Search for the cell housing the specified text and yield its [X, Y] center coordinate. 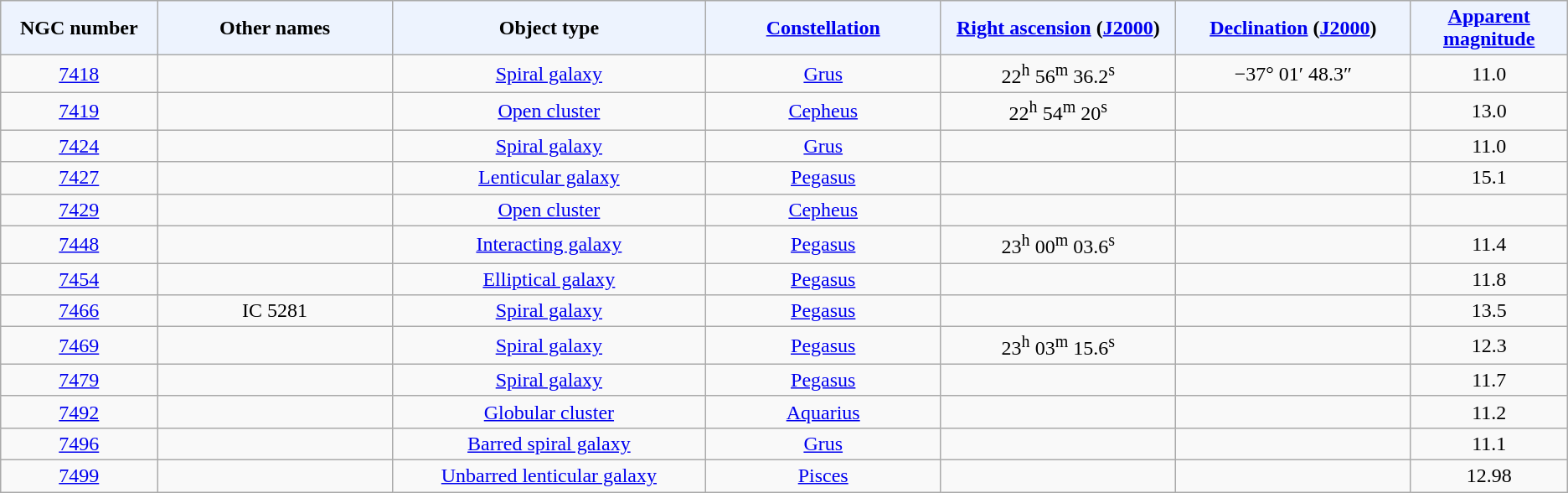
13.5 [1489, 311]
Lenticular galaxy [549, 178]
15.1 [1489, 178]
Elliptical galaxy [549, 279]
23h 00m 03.6s [1059, 245]
22h 54m 20s [1059, 111]
Other names [275, 29]
Object type [549, 29]
7429 [79, 210]
NGC number [79, 29]
7466 [79, 311]
22h 56m 36.2s [1059, 74]
7448 [79, 245]
11.7 [1489, 380]
IC 5281 [275, 311]
23h 03m 15.6s [1059, 345]
Constellation [823, 29]
Interacting galaxy [549, 245]
11.1 [1489, 444]
7469 [79, 345]
Right ascension (J2000) [1059, 29]
13.0 [1489, 111]
11.2 [1489, 412]
11.4 [1489, 245]
Aquarius [823, 412]
11.8 [1489, 279]
Apparent magnitude [1489, 29]
−37° 01′ 48.3″ [1293, 74]
7454 [79, 279]
7492 [79, 412]
7479 [79, 380]
7424 [79, 146]
7427 [79, 178]
Globular cluster [549, 412]
7418 [79, 74]
12.98 [1489, 476]
12.3 [1489, 345]
7496 [79, 444]
Declination (J2000) [1293, 29]
Barred spiral galaxy [549, 444]
7419 [79, 111]
7499 [79, 476]
Unbarred lenticular galaxy [549, 476]
Pisces [823, 476]
